Find where the given text appears and provide that cell's center as [X, Y] coordinate. 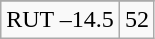
52 [136, 20]
RUT –14.5 [60, 20]
